Find where the given text appears and provide that cell's center as [X, Y] coordinate. 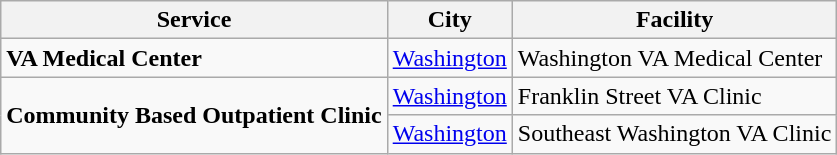
Service [194, 20]
VA Medical Center [194, 58]
Southeast Washington VA Clinic [674, 134]
Franklin Street VA Clinic [674, 96]
Washington VA Medical Center [674, 58]
Community Based Outpatient Clinic [194, 115]
Facility [674, 20]
City [450, 20]
